From the cell containing the given text, extract its center point as [X, Y] coordinate. 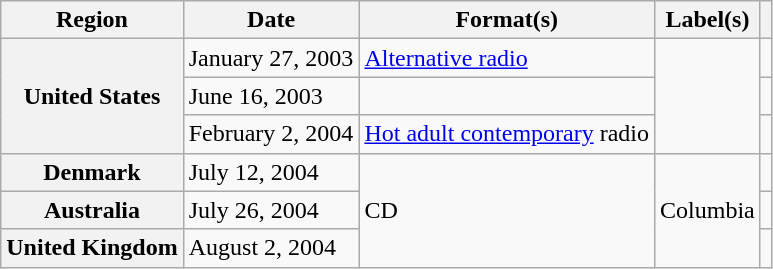
Columbia [708, 210]
Region [92, 20]
Alternative radio [507, 58]
United States [92, 96]
January 27, 2003 [271, 58]
February 2, 2004 [271, 134]
July 12, 2004 [271, 172]
Label(s) [708, 20]
August 2, 2004 [271, 248]
June 16, 2003 [271, 96]
July 26, 2004 [271, 210]
Denmark [92, 172]
Format(s) [507, 20]
CD [507, 210]
Australia [92, 210]
Date [271, 20]
United Kingdom [92, 248]
Hot adult contemporary radio [507, 134]
